Return (X, Y) of the center of cell containing provided text 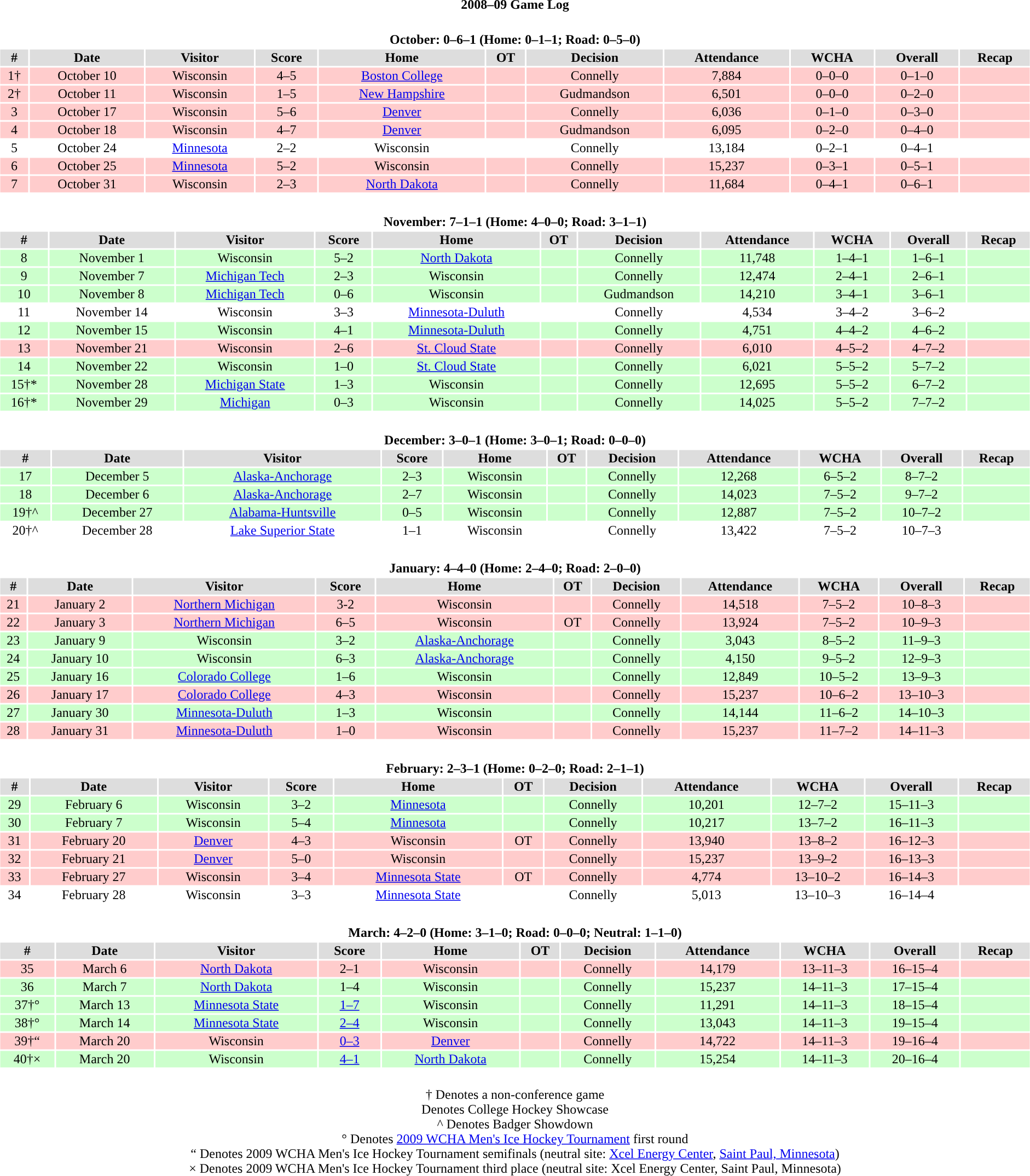
36 (27, 987)
12–7–2 (818, 805)
10–7–2 (922, 513)
16–15–4 (915, 969)
1–6 (345, 677)
27 (13, 713)
3,043 (740, 641)
14,025 (757, 402)
3–6–2 (928, 312)
12,268 (739, 477)
January 10 (80, 658)
4,774 (706, 877)
4–5–2 (852, 349)
9 (24, 276)
November 14 (112, 312)
25 (13, 677)
3–4 (301, 877)
13 (24, 349)
0–6 (344, 294)
February 27 (94, 877)
35 (27, 969)
November 21 (112, 349)
19–15–4 (915, 1023)
24 (13, 658)
0–4–0 (917, 130)
6–7–2 (928, 385)
3–4–2 (852, 312)
0–6–1 (917, 184)
33 (14, 877)
3-2 (345, 605)
0–5–1 (917, 166)
9–5–2 (839, 658)
23 (13, 641)
0–2–1 (832, 148)
10,201 (706, 805)
17–15–4 (915, 987)
19–16–4 (915, 1041)
January 16 (80, 677)
2–6–1 (928, 276)
13,924 (740, 622)
10 (24, 294)
3–4–1 (852, 294)
20–16–4 (915, 1059)
February 21 (94, 859)
February: 2–3–1 (Home: 0–2–0; Road: 2–1–1) (514, 769)
31 (14, 841)
Michigan State (245, 385)
2–2 (287, 148)
Alabama-Huntsville (282, 513)
32 (14, 859)
6–5 (345, 622)
2–4–1 (852, 276)
2–7 (413, 494)
October 18 (88, 130)
13,422 (739, 530)
38†° (27, 1023)
1–1 (413, 530)
6,036 (727, 112)
18 (25, 494)
February 6 (94, 805)
13,043 (717, 1023)
February 28 (94, 895)
13–10–2 (818, 877)
14,722 (717, 1041)
15–11–3 (911, 805)
March 13 (105, 1005)
5–6 (287, 112)
19†^ (25, 513)
6 (14, 166)
5–4 (301, 822)
5 (14, 148)
10–5–2 (839, 677)
1† (14, 76)
7,884 (727, 76)
28 (13, 731)
10–8–3 (922, 605)
2–6 (344, 349)
11–6–2 (839, 713)
21 (13, 605)
February 20 (94, 841)
Lake Superior State (282, 530)
December 27 (117, 513)
5–0 (301, 859)
Boston College (402, 76)
December: 3–0–1 (Home: 3–0–1; Road: 0–0–0) (514, 441)
11 (24, 312)
October: 0–6–1 (Home: 0–1–1; Road: 0–5–0) (514, 40)
16–12–3 (911, 841)
January 30 (80, 713)
6–5–2 (840, 477)
29 (14, 805)
0–5 (413, 513)
6–3 (345, 658)
February 7 (94, 822)
8–7–2 (922, 477)
14,144 (740, 713)
October 10 (88, 76)
40†× (27, 1059)
14,210 (757, 294)
2† (14, 94)
10–9–3 (922, 622)
6,021 (757, 366)
9–7–2 (922, 494)
Michigan (245, 402)
8 (24, 258)
22 (13, 622)
November 1 (112, 258)
12,695 (757, 385)
November 29 (112, 402)
13–7–2 (818, 822)
0–3–0 (917, 112)
10–7–3 (922, 530)
6,010 (757, 349)
11–7–2 (839, 731)
4–7–2 (928, 349)
March 6 (105, 969)
5,013 (706, 895)
1–5 (287, 94)
16†* (24, 402)
4,534 (757, 312)
November 7 (112, 276)
March: 4–2–0 (Home: 3–1–0; Road: 0–0–0; Neutral: 1–1–0) (514, 933)
4,150 (740, 658)
2–4 (350, 1023)
October 24 (88, 148)
2–1 (350, 969)
6,095 (727, 130)
October 17 (88, 112)
10–6–2 (839, 694)
14,518 (740, 605)
January 31 (80, 731)
December 6 (117, 494)
January 9 (80, 641)
4,751 (757, 330)
12,887 (739, 513)
December 28 (117, 530)
37†° (27, 1005)
34 (14, 895)
1–4–1 (852, 258)
8–5–2 (839, 641)
16–11–3 (911, 822)
January 3 (80, 622)
11–9–3 (922, 641)
3 (14, 112)
12,474 (757, 276)
16–14–4 (911, 895)
13–9–2 (818, 859)
13,940 (706, 841)
11,684 (727, 184)
11,748 (757, 258)
13–8–2 (818, 841)
13,184 (727, 148)
6,501 (727, 94)
39†“ (27, 1041)
4–4–2 (852, 330)
December 5 (117, 477)
18–15–4 (915, 1005)
November: 7–1–1 (Home: 4–0–0; Road: 3–1–1) (514, 222)
10,217 (706, 822)
October 25 (88, 166)
3–6–1 (928, 294)
March 14 (105, 1023)
12 (24, 330)
14,179 (717, 969)
26 (13, 694)
November 28 (112, 385)
11,291 (717, 1005)
12–9–3 (922, 658)
13–9–3 (922, 677)
October 31 (88, 184)
November 8 (112, 294)
13–11–3 (824, 969)
14,023 (739, 494)
4–7 (287, 130)
January 2 (80, 605)
16–13–3 (911, 859)
5–7–2 (928, 366)
November 22 (112, 366)
March 7 (105, 987)
20†^ (25, 530)
15†* (24, 385)
15,254 (717, 1059)
January 17 (80, 694)
1–4 (350, 987)
1–7 (350, 1005)
12,849 (740, 677)
7–7–2 (928, 402)
4–5 (287, 76)
November 15 (112, 330)
0–3–1 (832, 166)
October 11 (88, 94)
7 (14, 184)
January: 4–4–0 (Home: 2–4–0; Road: 2–0–0) (514, 569)
16–14–3 (911, 877)
1–6–1 (928, 258)
14 (24, 366)
4–6–2 (928, 330)
4 (14, 130)
30 (14, 822)
New Hampshire (402, 94)
14–10–3 (922, 713)
17 (25, 477)
